Provide the (X, Y) coordinate of the cell's center where the given text is located.  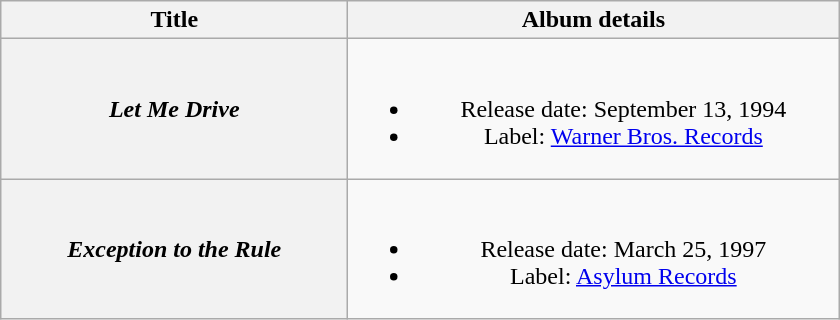
Title (174, 20)
Let Me Drive (174, 109)
Release date: March 25, 1997Label: Asylum Records (594, 249)
Exception to the Rule (174, 249)
Release date: September 13, 1994Label: Warner Bros. Records (594, 109)
Album details (594, 20)
